Scan for the cell matching the given text and deliver its (X, Y) coordinate at center. 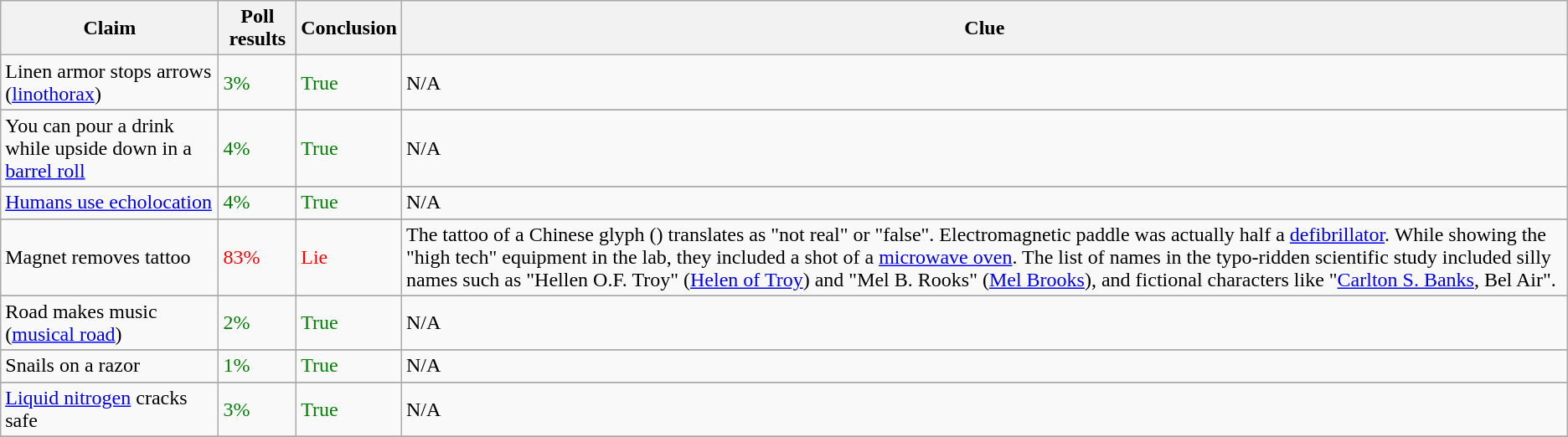
Conclusion (349, 28)
Liquid nitrogen cracks safe (110, 409)
You can pour a drink while upside down in a barrel roll (110, 148)
Linen armor stops arrows (linothorax) (110, 82)
Road makes music (musical road) (110, 323)
Magnet removes tattoo (110, 257)
Claim (110, 28)
Lie (349, 257)
2% (258, 323)
Clue (984, 28)
Snails on a razor (110, 366)
Humans use echolocation (110, 203)
1% (258, 366)
Poll results (258, 28)
83% (258, 257)
